Determine the (x, y) coordinate at the center of the cell enclosing the given text.  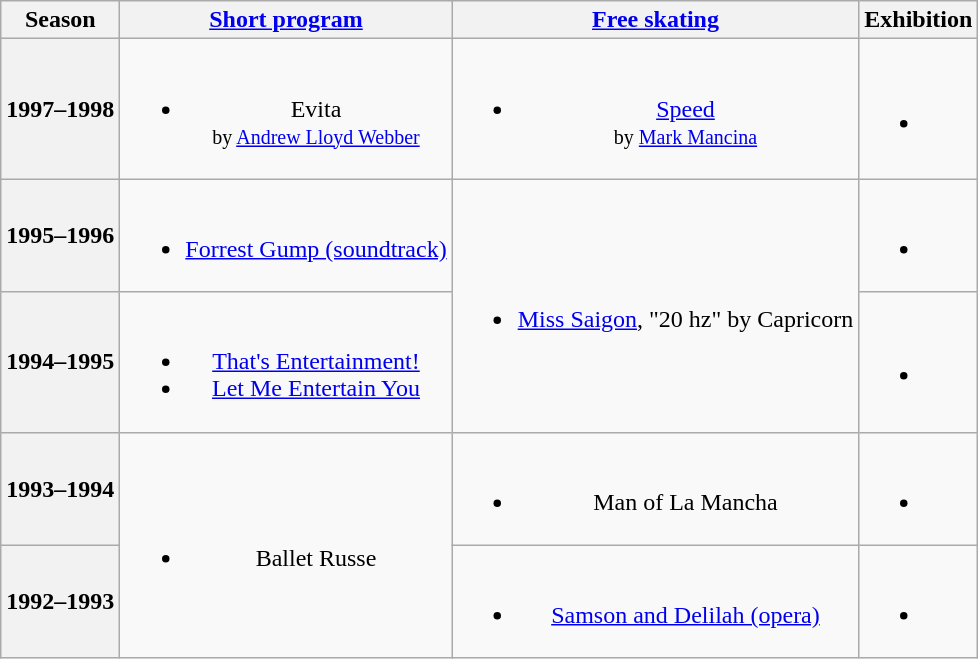
1993–1994 (60, 488)
Miss Saigon, "20 hz" by Capricorn (656, 306)
Evita by Andrew Lloyd Webber (286, 109)
1994–1995 (60, 362)
Season (60, 20)
Samson and Delilah (opera) (656, 602)
Ballet Russe (286, 545)
Short program (286, 20)
Free skating (656, 20)
1997–1998 (60, 109)
Exhibition (918, 20)
Forrest Gump (soundtrack) (286, 236)
1992–1993 (60, 602)
Man of La Mancha (656, 488)
That's Entertainment! Let Me Entertain You (286, 362)
1995–1996 (60, 236)
Speed by Mark Mancina (656, 109)
